Provide the [x, y] coordinate of the cell's center where the given text is located.  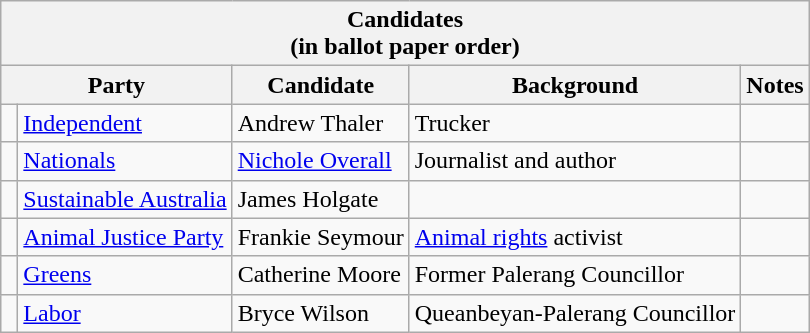
Independent [125, 123]
James Holgate [320, 199]
Sustainable Australia [125, 199]
Candidate [320, 85]
Animal Justice Party [125, 237]
Journalist and author [575, 161]
Queanbeyan-Palerang Councillor [575, 313]
Trucker [575, 123]
Party [116, 85]
Greens [125, 275]
Former Palerang Councillor [575, 275]
Notes [775, 85]
Andrew Thaler [320, 123]
Animal rights activist [575, 237]
Bryce Wilson [320, 313]
Labor [125, 313]
Catherine Moore [320, 275]
Candidates(in ballot paper order) [405, 34]
Frankie Seymour [320, 237]
Background [575, 85]
Nationals [125, 161]
Nichole Overall [320, 161]
